Return (X, Y) of the center of cell containing provided text 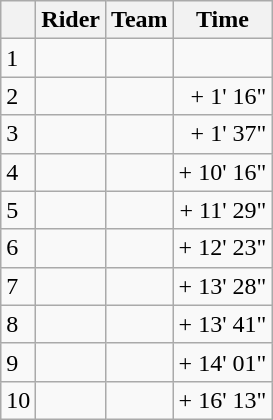
7 (18, 286)
Team (140, 20)
1 (18, 58)
Time (222, 20)
9 (18, 362)
5 (18, 210)
+ 10' 16" (222, 172)
4 (18, 172)
+ 1' 37" (222, 134)
2 (18, 96)
+ 11' 29" (222, 210)
6 (18, 248)
+ 16' 13" (222, 400)
+ 12' 23" (222, 248)
3 (18, 134)
+ 14' 01" (222, 362)
+ 13' 41" (222, 324)
+ 1' 16" (222, 96)
10 (18, 400)
Rider (71, 20)
+ 13' 28" (222, 286)
8 (18, 324)
